Return [x, y] of the center of cell containing provided text 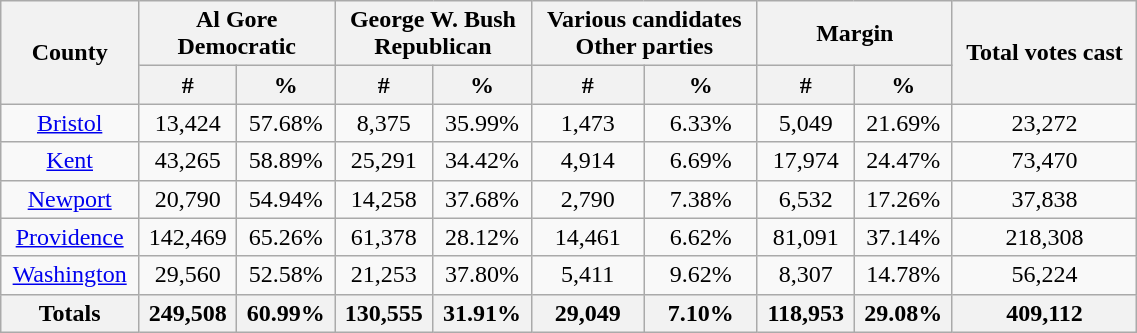
37,838 [1044, 199]
5,411 [588, 275]
13,424 [188, 123]
Kent [70, 161]
Al GoreDemocratic [237, 34]
29,049 [588, 313]
14,258 [384, 199]
37.68% [482, 199]
218,308 [1044, 237]
81,091 [806, 237]
34.42% [482, 161]
8,375 [384, 123]
25,291 [384, 161]
35.99% [482, 123]
17.26% [903, 199]
57.68% [286, 123]
George W. BushRepublican [433, 34]
61,378 [384, 237]
20,790 [188, 199]
4,914 [588, 161]
31.91% [482, 313]
60.99% [286, 313]
21.69% [903, 123]
24.47% [903, 161]
Washington [70, 275]
28.12% [482, 237]
142,469 [188, 237]
54.94% [286, 199]
37.80% [482, 275]
29,560 [188, 275]
5,049 [806, 123]
14.78% [903, 275]
73,470 [1044, 161]
Totals [70, 313]
9.62% [700, 275]
56,224 [1044, 275]
6.62% [700, 237]
17,974 [806, 161]
52.58% [286, 275]
6.69% [700, 161]
1,473 [588, 123]
409,112 [1044, 313]
County [70, 52]
58.89% [286, 161]
21,253 [384, 275]
6,532 [806, 199]
6.33% [700, 123]
Total votes cast [1044, 52]
8,307 [806, 275]
2,790 [588, 199]
37.14% [903, 237]
7.38% [700, 199]
7.10% [700, 313]
14,461 [588, 237]
130,555 [384, 313]
Providence [70, 237]
Bristol [70, 123]
23,272 [1044, 123]
Newport [70, 199]
Various candidatesOther parties [644, 34]
43,265 [188, 161]
29.08% [903, 313]
249,508 [188, 313]
Margin [854, 34]
118,953 [806, 313]
65.26% [286, 237]
